Output the [X, Y] coordinate of the center of the cell containing the given text.  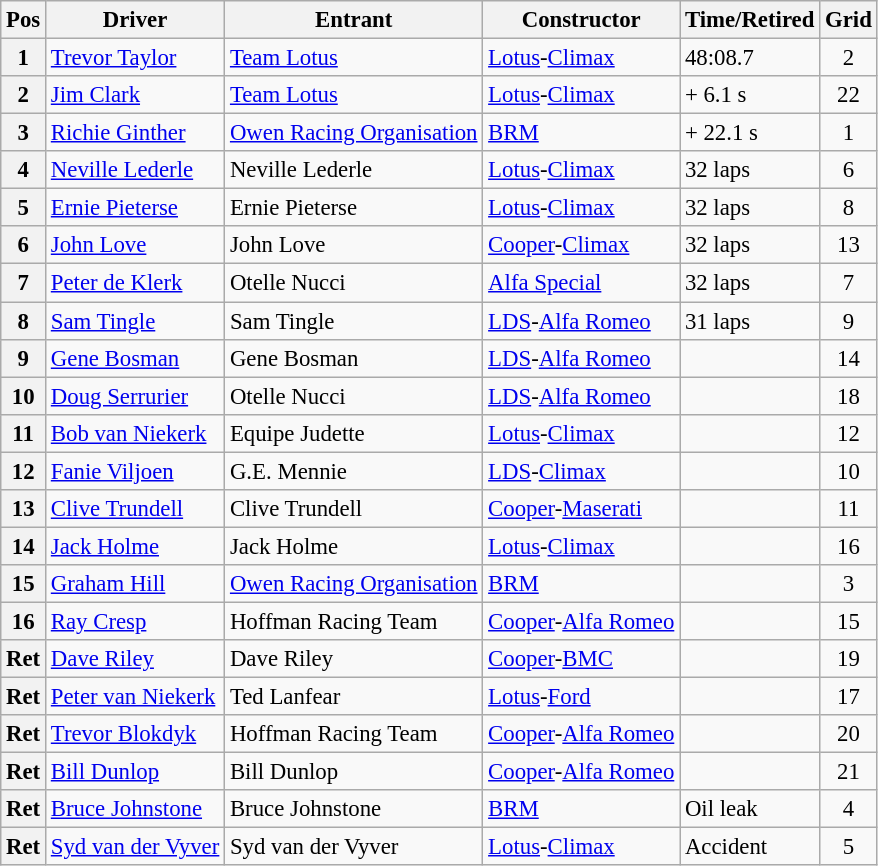
+ 22.1 s [750, 133]
Driver [136, 20]
Trevor Taylor [136, 58]
18 [848, 396]
48:08.7 [750, 58]
Ted Lanfear [354, 697]
Cooper-Climax [582, 245]
Equipe Judette [354, 433]
Cooper-BMC [582, 659]
19 [848, 659]
Trevor Blokdyk [136, 734]
Ray Cresp [136, 621]
Graham Hill [136, 584]
Jim Clark [136, 95]
17 [848, 697]
Fanie Viljoen [136, 471]
Pos [24, 20]
Lotus-Ford [582, 697]
Time/Retired [750, 20]
Alfa Special [582, 283]
Accident [750, 847]
Richie Ginther [136, 133]
Peter van Niekerk [136, 697]
31 laps [750, 321]
+ 6.1 s [750, 95]
Oil leak [750, 809]
Peter de Klerk [136, 283]
21 [848, 772]
Bob van Niekerk [136, 433]
Entrant [354, 20]
G.E. Mennie [354, 471]
LDS-Climax [582, 471]
Grid [848, 20]
Constructor [582, 20]
Doug Serrurier [136, 396]
Cooper-Maserati [582, 509]
20 [848, 734]
22 [848, 95]
